Detect which cell encompasses the target text, then output its (x, y) center coordinate. 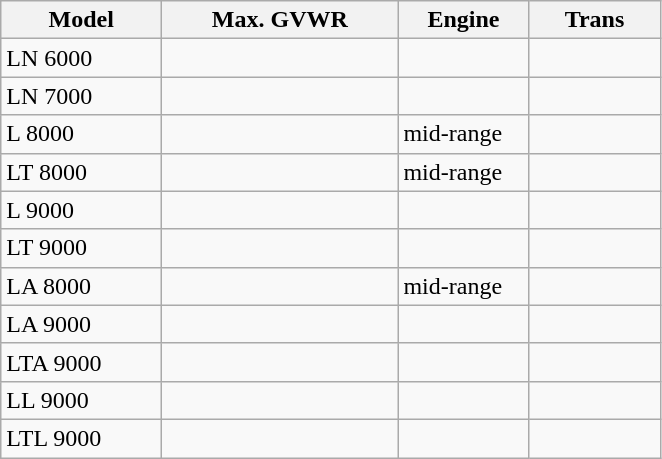
LTA 9000 (82, 362)
LA 9000 (82, 324)
L 9000 (82, 210)
Max. GVWR (280, 20)
Trans (594, 20)
LN 6000 (82, 58)
LN 7000 (82, 96)
LT 9000 (82, 248)
LA 8000 (82, 286)
LTL 9000 (82, 438)
Engine (464, 20)
L 8000 (82, 134)
LT 8000 (82, 172)
Model (82, 20)
LL 9000 (82, 400)
